Return [x, y] of the center of cell containing provided text 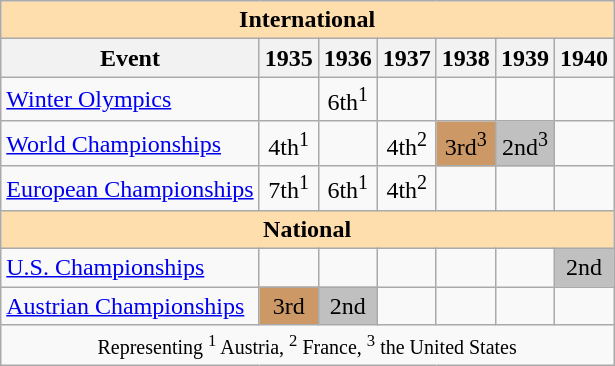
3rd [288, 306]
Event [130, 58]
1937 [406, 58]
International [308, 20]
National [308, 230]
World Championships [130, 144]
U.S. Championships [130, 268]
Representing 1 Austria, 2 France, 3 the United States [308, 345]
1935 [288, 58]
Winter Olympics [130, 100]
7th1 [288, 188]
Austrian Championships [130, 306]
1936 [348, 58]
European Championships [130, 188]
1938 [466, 58]
1939 [524, 58]
1940 [584, 58]
3rd3 [466, 144]
4th1 [288, 144]
2nd3 [524, 144]
